Return (X, Y) of the center of cell containing provided text 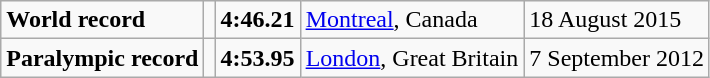
Montreal, Canada (412, 20)
London, Great Britain (412, 58)
4:53.95 (258, 58)
World record (102, 20)
18 August 2015 (617, 20)
4:46.21 (258, 20)
7 September 2012 (617, 58)
Paralympic record (102, 58)
